Provide the (x, y) coordinate of the cell's center where the given text is located.  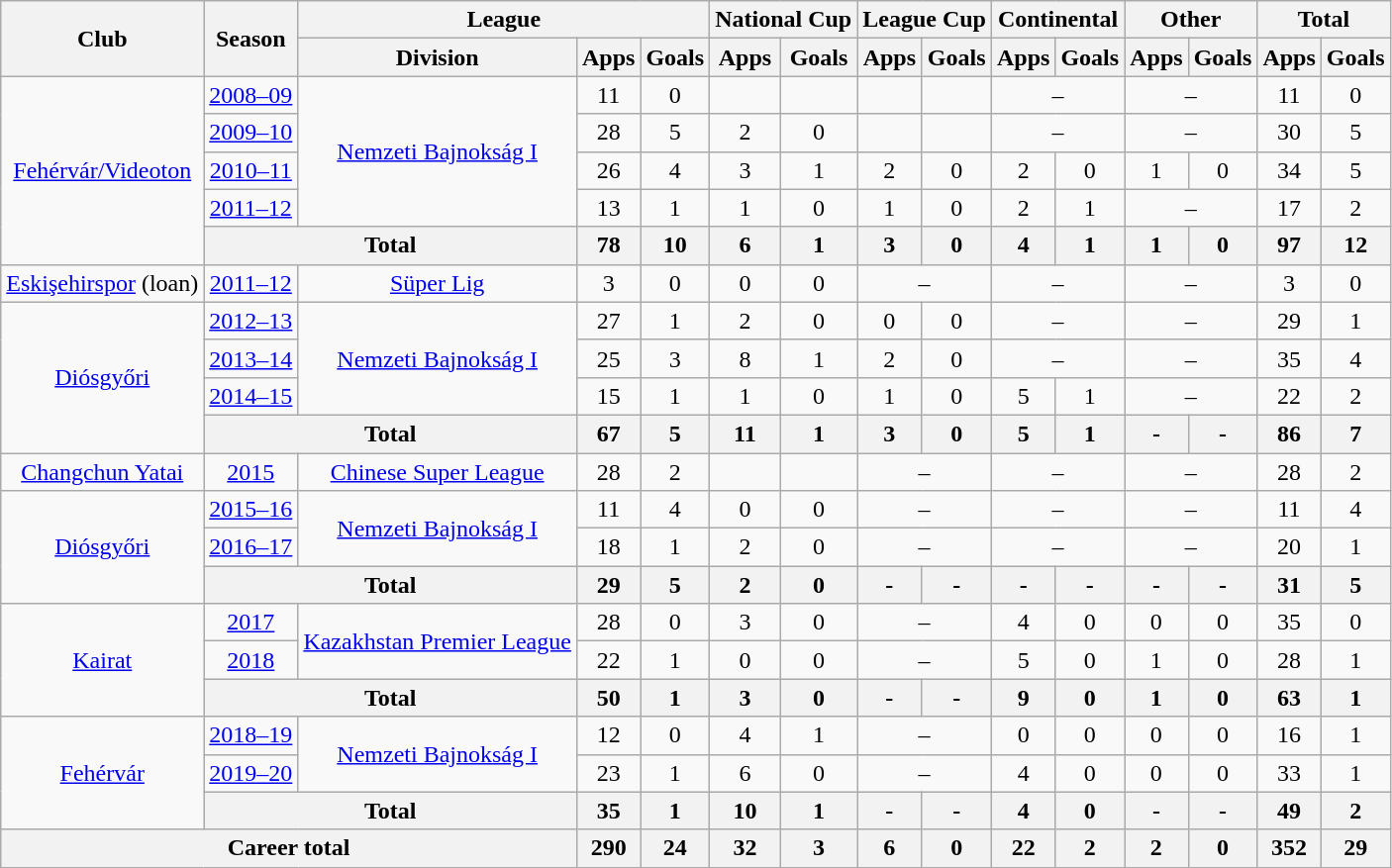
49 (1289, 811)
Kairat (103, 660)
2019–20 (251, 773)
League Cup (925, 20)
18 (608, 547)
League (504, 20)
Süper Lig (438, 283)
Fehérvár/Videoton (103, 170)
Division (438, 57)
8 (746, 358)
67 (608, 434)
2018–19 (251, 735)
Career total (289, 848)
2015 (251, 472)
7 (1355, 434)
63 (1289, 698)
15 (608, 396)
13 (608, 208)
23 (608, 773)
86 (1289, 434)
2008–09 (251, 95)
27 (608, 321)
Eskişehirspor (loan) (103, 283)
Chinese Super League (438, 472)
National Cup (784, 20)
31 (1289, 585)
2009–10 (251, 133)
Changchun Yatai (103, 472)
2010–11 (251, 170)
78 (608, 245)
24 (675, 848)
Fehérvár (103, 773)
352 (1289, 848)
Club (103, 39)
17 (1289, 208)
2018 (251, 660)
290 (608, 848)
Kazakhstan Premier League (438, 641)
20 (1289, 547)
2017 (251, 623)
30 (1289, 133)
25 (608, 358)
2014–15 (251, 396)
16 (1289, 735)
2012–13 (251, 321)
2016–17 (251, 547)
33 (1289, 773)
Continental (1057, 20)
50 (608, 698)
2013–14 (251, 358)
34 (1289, 170)
26 (608, 170)
Other (1191, 20)
97 (1289, 245)
Season (251, 39)
9 (1023, 698)
2015–16 (251, 510)
32 (746, 848)
